Locate the cell with the specified text and output its [X, Y] center coordinate. 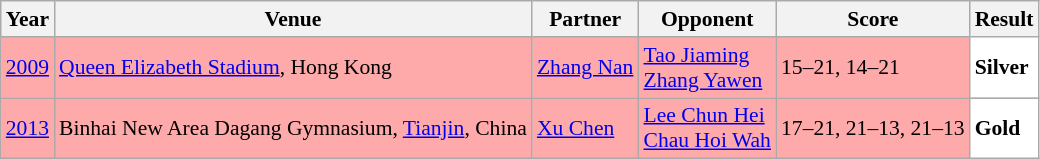
Gold [1004, 128]
Year [28, 19]
15–21, 14–21 [873, 68]
Venue [293, 19]
Score [873, 19]
2009 [28, 68]
Opponent [707, 19]
Zhang Nan [586, 68]
Queen Elizabeth Stadium, Hong Kong [293, 68]
Tao Jiaming Zhang Yawen [707, 68]
Xu Chen [586, 128]
Result [1004, 19]
Partner [586, 19]
Silver [1004, 68]
17–21, 21–13, 21–13 [873, 128]
Lee Chun Hei Chau Hoi Wah [707, 128]
Binhai New Area Dagang Gymnasium, Tianjin, China [293, 128]
2013 [28, 128]
